Output the (X, Y) coordinate of the center of the cell containing the given text.  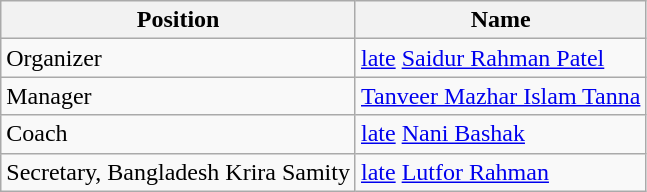
Name (500, 20)
Organizer (178, 58)
late Nani Bashak (500, 134)
Position (178, 20)
Tanveer Mazhar Islam Tanna (500, 96)
Manager (178, 96)
Secretary, Bangladesh Krira Samity (178, 172)
late Saidur Rahman Patel (500, 58)
late Lutfor Rahman (500, 172)
Coach (178, 134)
